From the cell containing the given text, extract its center point as (X, Y) coordinate. 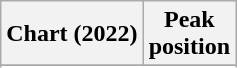
Chart (2022) (72, 34)
Peakposition (189, 34)
